Provide the [X, Y] coordinate of the cell's center where the given text is located.  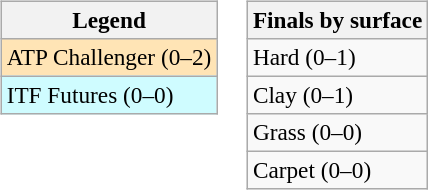
Grass (0–0) [337, 133]
ATP Challenger (0–2) [108, 57]
Finals by surface [337, 20]
Legend [108, 20]
Hard (0–1) [337, 57]
ITF Futures (0–0) [108, 95]
Carpet (0–0) [337, 171]
Clay (0–1) [337, 95]
